For the text-containing cell, return its midpoint in (x, y) coordinate format. 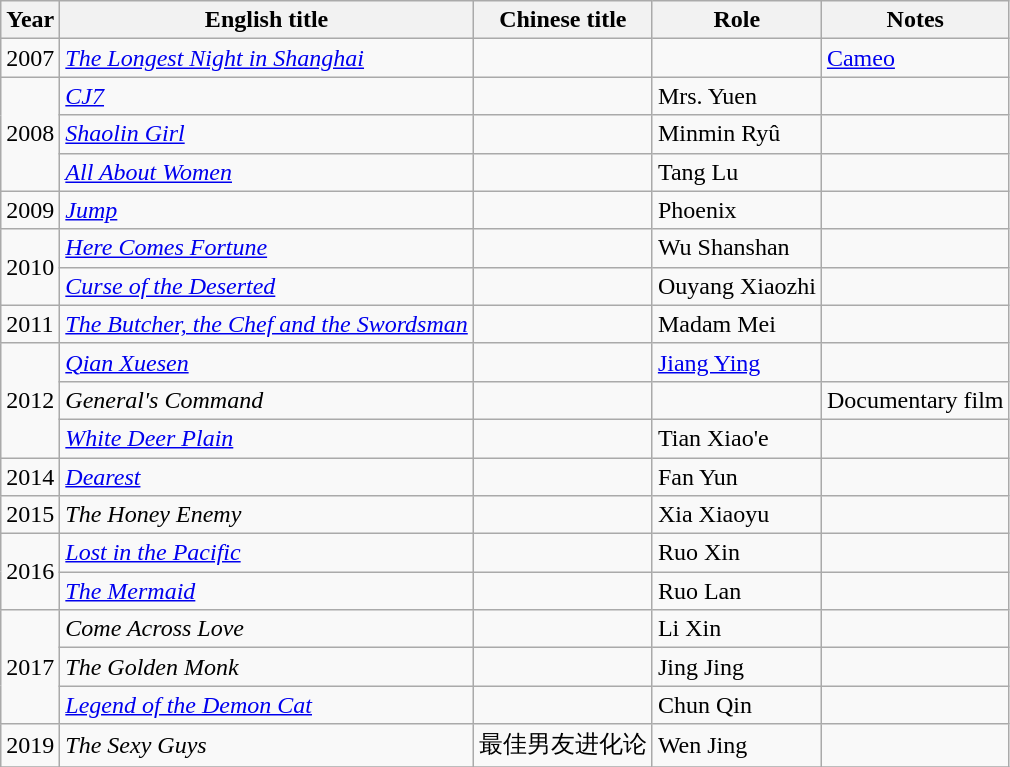
Jiang Ying (736, 362)
2007 (30, 58)
Dearest (266, 477)
Lost in the Pacific (266, 553)
Qian Xuesen (266, 362)
2012 (30, 400)
Cameo (915, 58)
White Deer Plain (266, 438)
Jump (266, 210)
Come Across Love (266, 629)
English title (266, 20)
General's Command (266, 400)
Minmin Ryû (736, 134)
Year (30, 20)
Chun Qin (736, 705)
Chinese title (562, 20)
Ruo Xin (736, 553)
Tian Xiao'e (736, 438)
Wu Shanshan (736, 248)
The Honey Enemy (266, 515)
Role (736, 20)
The Mermaid (266, 591)
Ruo Lan (736, 591)
CJ7 (266, 96)
Mrs. Yuen (736, 96)
All About Women (266, 172)
The Golden Monk (266, 667)
Ouyang Xiaozhi (736, 286)
Notes (915, 20)
Li Xin (736, 629)
Xia Xiaoyu (736, 515)
2014 (30, 477)
2015 (30, 515)
The Sexy Guys (266, 746)
2008 (30, 134)
The Longest Night in Shanghai (266, 58)
Shaolin Girl (266, 134)
Wen Jing (736, 746)
Documentary film (915, 400)
Jing Jing (736, 667)
最佳男友进化论 (562, 746)
Fan Yun (736, 477)
Here Comes Fortune (266, 248)
2016 (30, 572)
2017 (30, 667)
The Butcher, the Chef and the Swordsman (266, 324)
2011 (30, 324)
Phoenix (736, 210)
2010 (30, 267)
Madam Mei (736, 324)
Curse of the Deserted (266, 286)
2009 (30, 210)
2019 (30, 746)
Legend of the Demon Cat (266, 705)
Tang Lu (736, 172)
